Locate the cell with the specified text and output its [X, Y] center coordinate. 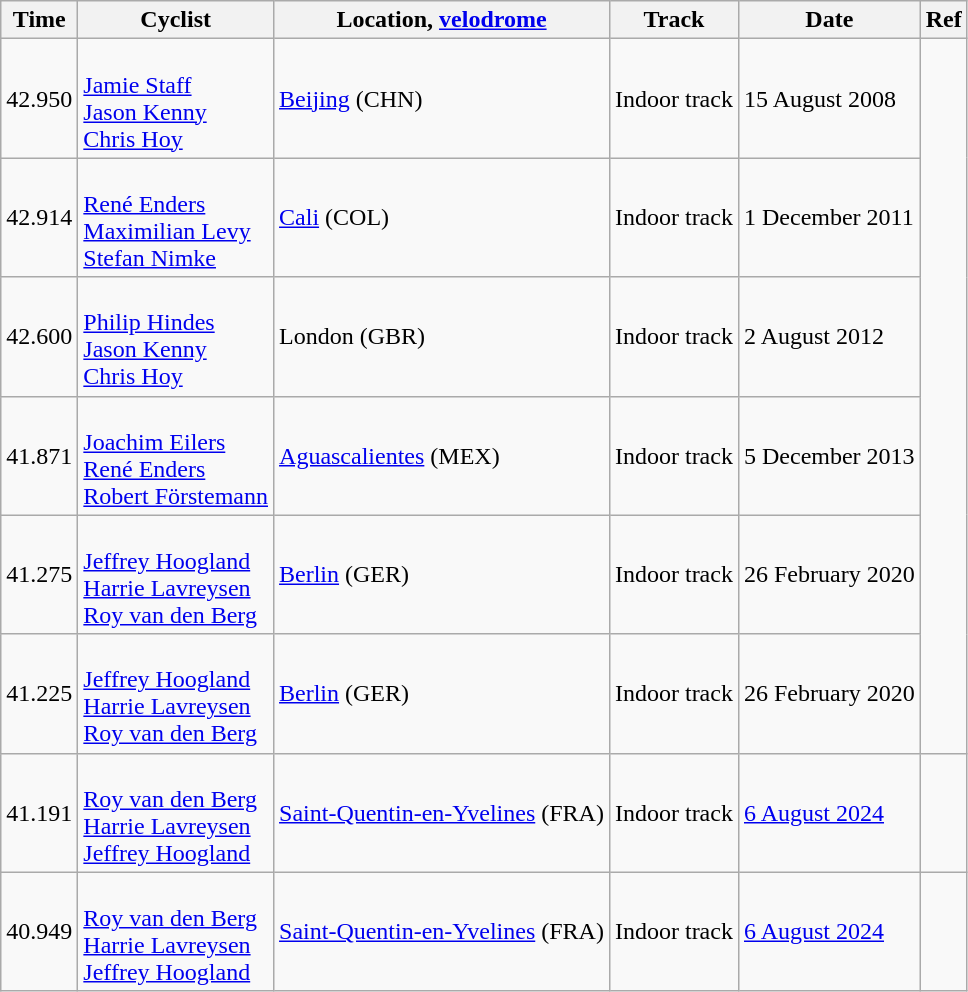
41.275 [40, 574]
René EndersMaximilian LevyStefan Nimke [176, 218]
Philip HindesJason KennyChris Hoy [176, 336]
Ref [944, 20]
5 December 2013 [829, 456]
42.914 [40, 218]
1 December 2011 [829, 218]
Beijing (CHN) [442, 98]
42.600 [40, 336]
41.871 [40, 456]
15 August 2008 [829, 98]
2 August 2012 [829, 336]
London (GBR) [442, 336]
Jamie StaffJason KennyChris Hoy [176, 98]
Cyclist [176, 20]
42.950 [40, 98]
41.191 [40, 812]
Time [40, 20]
40.949 [40, 932]
Track [674, 20]
Cali (COL) [442, 218]
Joachim EilersRené EndersRobert Förstemann [176, 456]
Aguascalientes (MEX) [442, 456]
41.225 [40, 694]
Date [829, 20]
Location, velodrome [442, 20]
